Scan for the cell matching the given text and deliver its [X, Y] coordinate at center. 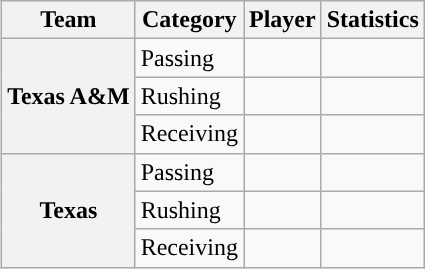
Player [283, 20]
Category [189, 20]
Texas [69, 210]
Team [69, 20]
Texas A&M [69, 96]
Statistics [372, 20]
